Return the (x, y) coordinate for the center point of the cell that contains the specified text.  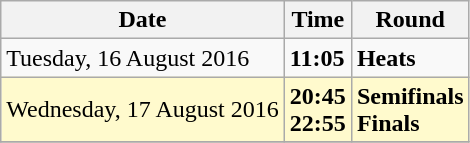
Round (410, 20)
SemifinalsFinals (410, 110)
Time (318, 20)
Wednesday, 17 August 2016 (143, 110)
Heats (410, 58)
Tuesday, 16 August 2016 (143, 58)
Date (143, 20)
20:4522:55 (318, 110)
11:05 (318, 58)
